From the cell containing the given text, extract its center point as [x, y] coordinate. 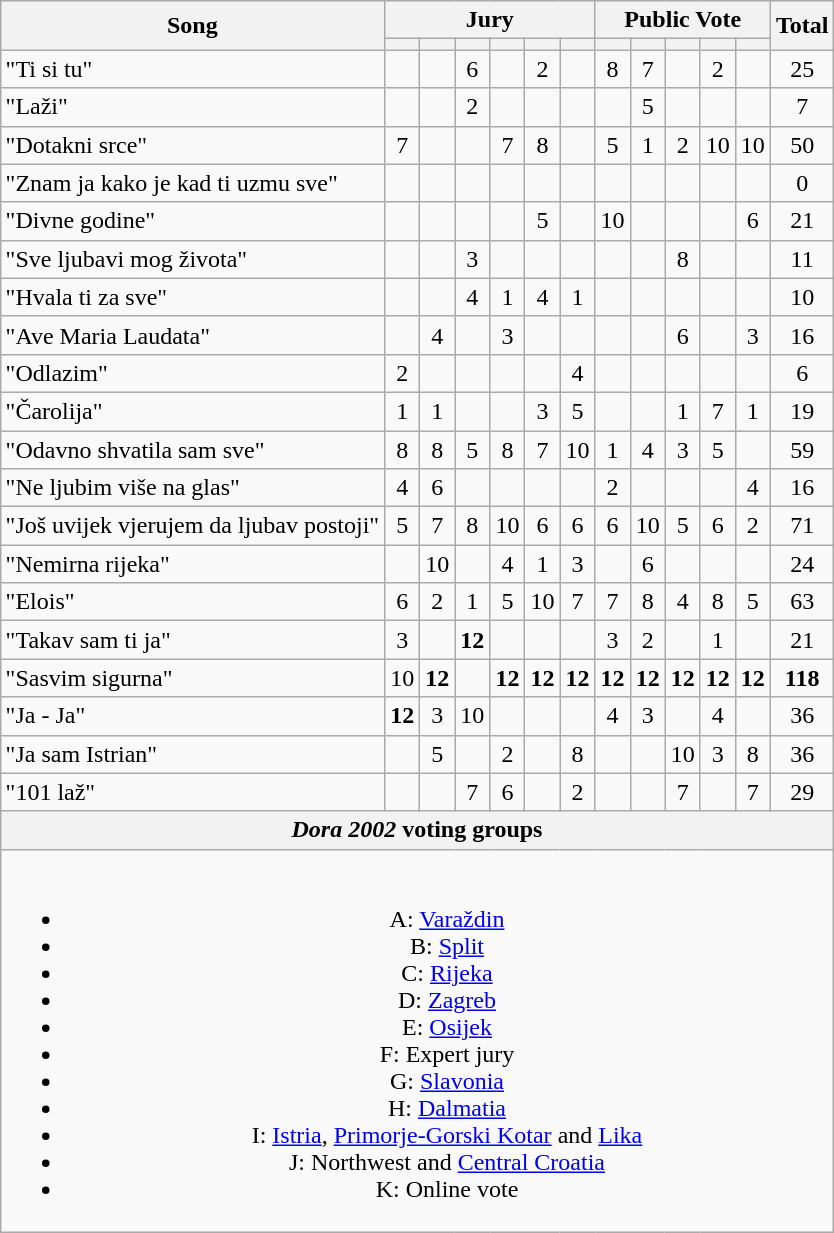
Dora 2002 voting groups [417, 830]
118 [802, 678]
Jury [490, 20]
"Dotakni srce" [192, 145]
"Ave Maria Laudata" [192, 335]
25 [802, 69]
"Laži" [192, 107]
24 [802, 564]
50 [802, 145]
Total [802, 26]
"Čarolija" [192, 411]
"Divne godine" [192, 221]
Song [192, 26]
63 [802, 602]
"Elois" [192, 602]
Public Vote [682, 20]
"Sasvim sigurna" [192, 678]
"Odlazim" [192, 373]
19 [802, 411]
"101 laž" [192, 792]
0 [802, 183]
"Odavno shvatila sam sve" [192, 449]
"Ti si tu" [192, 69]
"Takav sam ti ja" [192, 640]
59 [802, 449]
"Sve ljubavi mog života" [192, 259]
11 [802, 259]
"Ja - Ja" [192, 716]
29 [802, 792]
"Ne ljubim više na glas" [192, 488]
"Znam ja kako je kad ti uzmu sve" [192, 183]
"Ja sam Istrian" [192, 754]
"Još uvijek vjerujem da ljubav postoji" [192, 526]
71 [802, 526]
"Hvala ti za sve" [192, 297]
"Nemirna rijeka" [192, 564]
